Capture the cell that displays the provided text and extract its (X, Y) central coordinate. 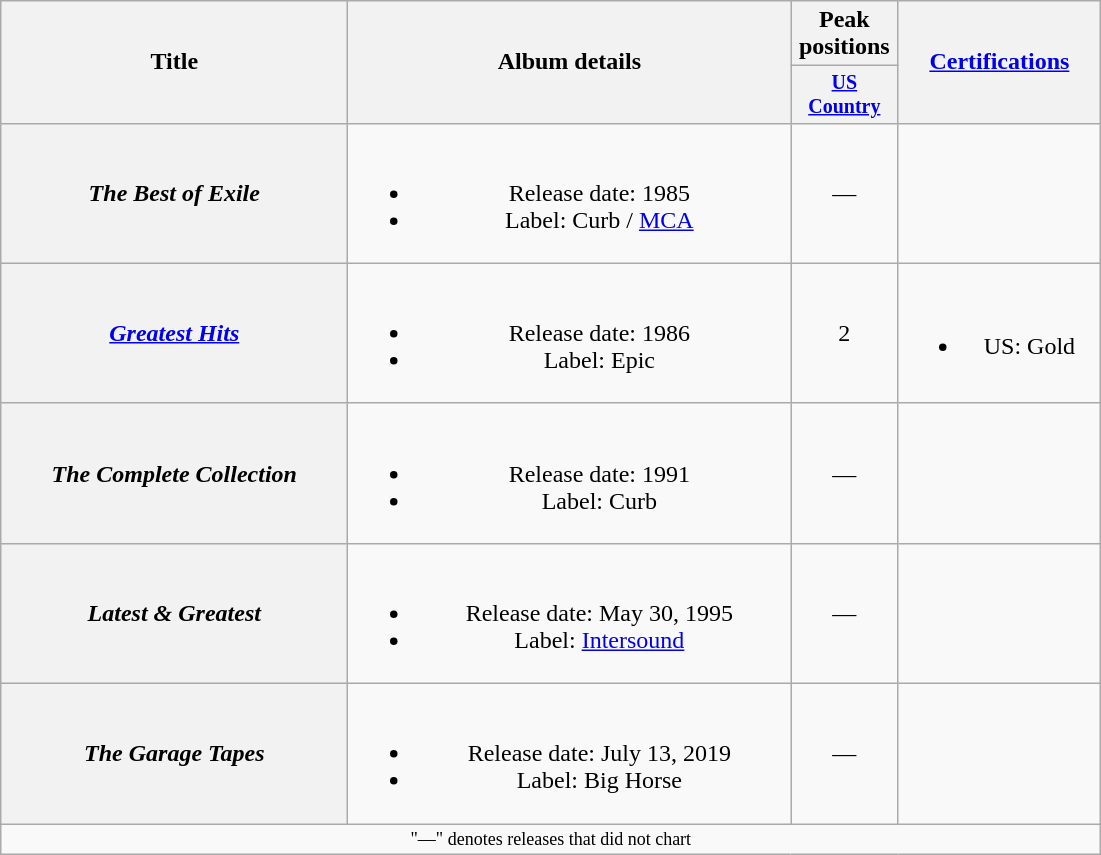
Release date: 1985Label: Curb / MCA (570, 193)
Certifications (1000, 62)
US Country (844, 94)
The Garage Tapes (174, 754)
The Best of Exile (174, 193)
Title (174, 62)
Release date: 1986Label: Epic (570, 333)
The Complete Collection (174, 473)
Album details (570, 62)
Release date: 1991Label: Curb (570, 473)
"—" denotes releases that did not chart (551, 840)
Release date: July 13, 2019Label: Big Horse (570, 754)
Peak positions (844, 34)
Release date: May 30, 1995Label: Intersound (570, 613)
2 (844, 333)
US: Gold (1000, 333)
Greatest Hits (174, 333)
Latest & Greatest (174, 613)
